Output the (X, Y) coordinate of the center of the cell containing the given text.  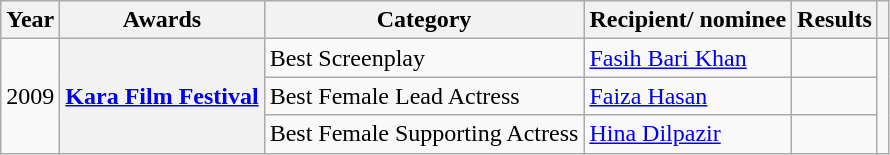
2009 (30, 96)
Category (424, 20)
Results (835, 20)
Hina Dilpazir (688, 134)
Fasih Bari Khan (688, 58)
Year (30, 20)
Faiza Hasan (688, 96)
Recipient/ nominee (688, 20)
Best Female Supporting Actress (424, 134)
Kara Film Festival (162, 96)
Awards (162, 20)
Best Female Lead Actress (424, 96)
Best Screenplay (424, 58)
